Locate the cell with the specified text and output its [X, Y] center coordinate. 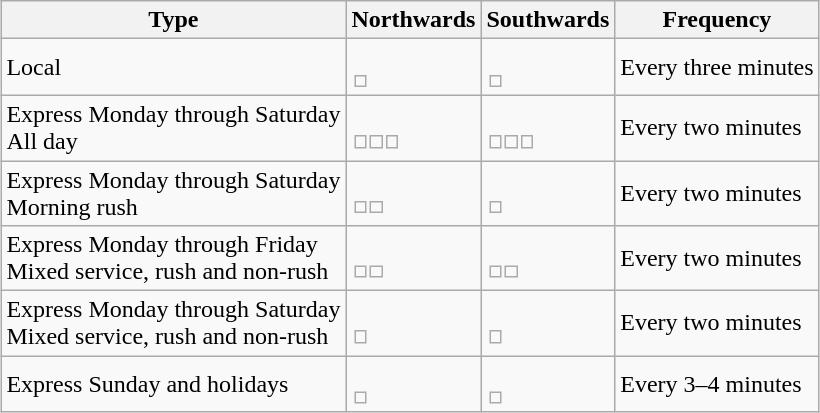
Express Monday through SaturdayMixed service, rush and non-rush [174, 324]
Every 3–4 minutes [717, 384]
Express Monday through SaturdayMorning rush [174, 192]
Express Monday through SaturdayAll day [174, 128]
Express Monday through FridayMixed service, rush and non-rush [174, 258]
Southwards [548, 20]
Every three minutes [717, 68]
Local [174, 68]
Type [174, 20]
Frequency [717, 20]
Northwards [414, 20]
Express Sunday and holidays [174, 384]
